Identify which cell holds the provided text, then report its [X, Y] central coordinate. 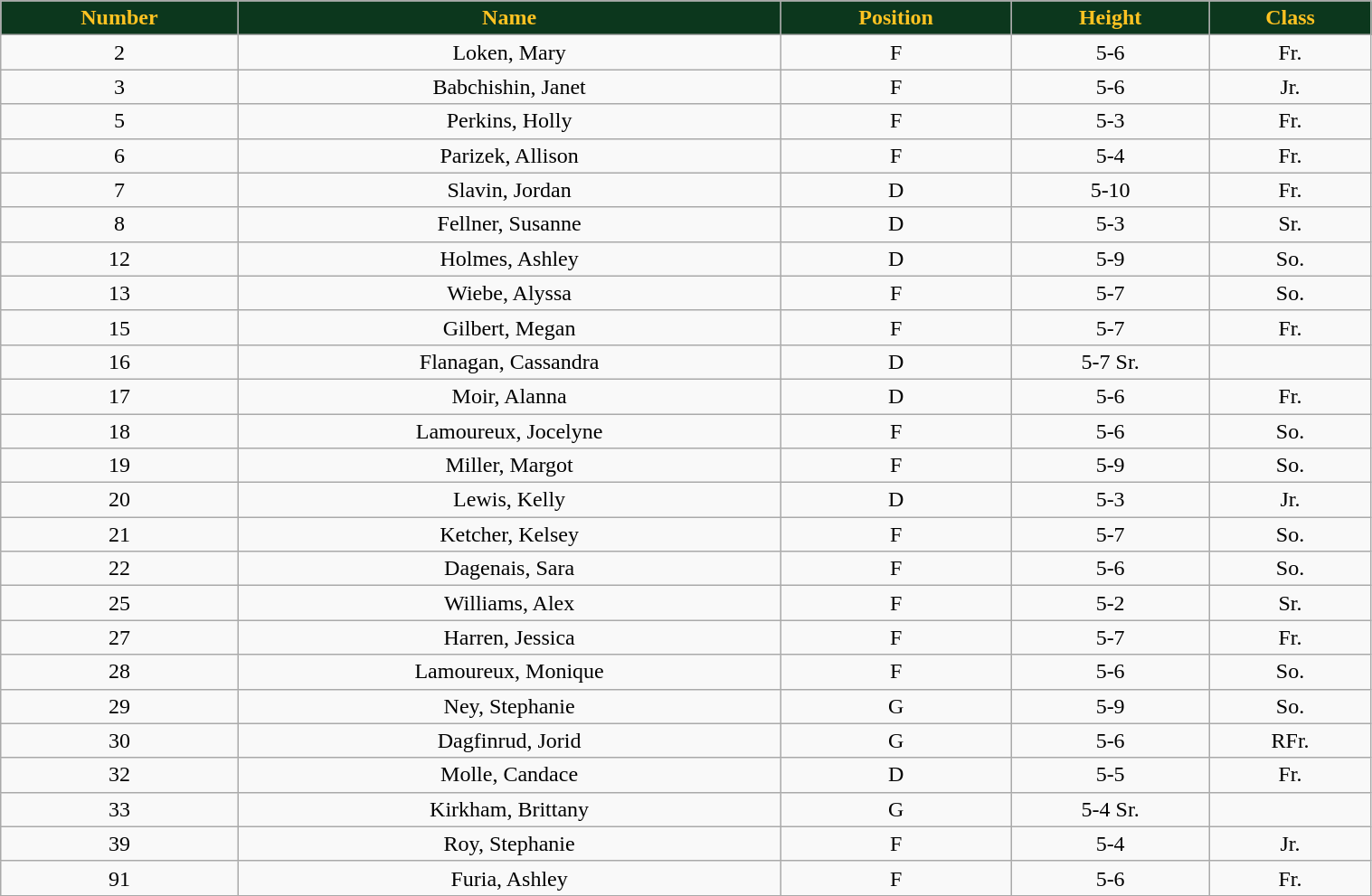
5-7 Sr. [1111, 362]
Lewis, Kelly [509, 500]
Harren, Jessica [509, 637]
8 [119, 224]
Number [119, 18]
21 [119, 534]
Loken, Mary [509, 52]
13 [119, 293]
Position [895, 18]
Dagenais, Sara [509, 569]
Holmes, Ashley [509, 259]
Parizek, Allison [509, 156]
Roy, Stephanie [509, 844]
12 [119, 259]
Molle, Candace [509, 775]
5-2 [1111, 603]
Class [1290, 18]
Height [1111, 18]
22 [119, 569]
27 [119, 637]
Lamoureux, Monique [509, 672]
30 [119, 740]
Kirkham, Brittany [509, 809]
Babchishin, Janet [509, 87]
33 [119, 809]
5-5 [1111, 775]
Flanagan, Cassandra [509, 362]
Lamoureux, Jocelyne [509, 431]
5 [119, 121]
5-4 Sr. [1111, 809]
91 [119, 878]
Slavin, Jordan [509, 190]
2 [119, 52]
Dagfinrud, Jorid [509, 740]
Williams, Alex [509, 603]
19 [119, 466]
Ney, Stephanie [509, 706]
Moir, Alanna [509, 396]
39 [119, 844]
Perkins, Holly [509, 121]
15 [119, 327]
25 [119, 603]
Furia, Ashley [509, 878]
32 [119, 775]
20 [119, 500]
Name [509, 18]
Ketcher, Kelsey [509, 534]
Wiebe, Alyssa [509, 293]
5-10 [1111, 190]
7 [119, 190]
Gilbert, Megan [509, 327]
Miller, Margot [509, 466]
RFr. [1290, 740]
16 [119, 362]
Fellner, Susanne [509, 224]
18 [119, 431]
28 [119, 672]
17 [119, 396]
29 [119, 706]
6 [119, 156]
3 [119, 87]
